For the text-containing cell, return its midpoint in [x, y] coordinate format. 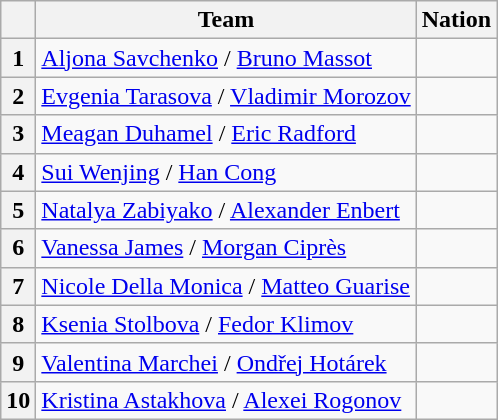
Team [226, 20]
4 [18, 172]
Kristina Astakhova / Alexei Rogonov [226, 400]
Aljona Savchenko / Bruno Massot [226, 58]
Ksenia Stolbova / Fedor Klimov [226, 324]
8 [18, 324]
Nicole Della Monica / Matteo Guarise [226, 286]
1 [18, 58]
Nation [456, 20]
5 [18, 210]
10 [18, 400]
9 [18, 362]
Vanessa James / Morgan Ciprès [226, 248]
Sui Wenjing / Han Cong [226, 172]
Meagan Duhamel / Eric Radford [226, 134]
2 [18, 96]
Natalya Zabiyako / Alexander Enbert [226, 210]
7 [18, 286]
Evgenia Tarasova / Vladimir Morozov [226, 96]
6 [18, 248]
Valentina Marchei / Ondřej Hotárek [226, 362]
3 [18, 134]
